Return the [x, y] coordinate for the center point of the cell that contains the specified text.  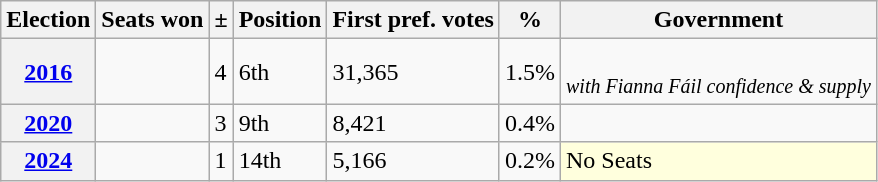
1.5% [530, 72]
0.4% [530, 123]
% [530, 20]
9th [280, 123]
No Seats [719, 161]
Government [719, 20]
2016 [48, 72]
3 [221, 123]
Election [48, 20]
with Fianna Fáil confidence & supply [719, 72]
Position [280, 20]
5,166 [414, 161]
0.2% [530, 161]
Seats won [152, 20]
14th [280, 161]
4 [221, 72]
First pref. votes [414, 20]
8,421 [414, 123]
2020 [48, 123]
6th [280, 72]
1 [221, 161]
2024 [48, 161]
31,365 [414, 72]
± [221, 20]
